Pinpoint the cell where the given text exists, returning its [X, Y] midpoint coordinate. 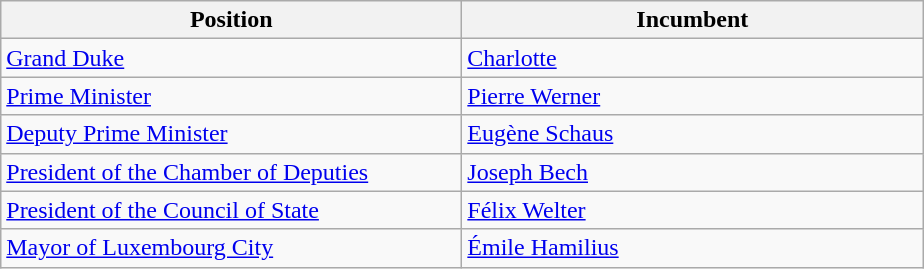
Mayor of Luxembourg City [232, 248]
Charlotte [692, 58]
Incumbent [692, 20]
Position [232, 20]
Félix Welter [692, 210]
Grand Duke [232, 58]
President of the Chamber of Deputies [232, 172]
Joseph Bech [692, 172]
Émile Hamilius [692, 248]
Deputy Prime Minister [232, 134]
Pierre Werner [692, 96]
Prime Minister [232, 96]
Eugène Schaus [692, 134]
President of the Council of State [232, 210]
